Output the (x, y) coordinate of the center of the cell containing the given text.  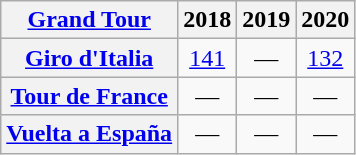
Grand Tour (90, 20)
Tour de France (90, 96)
Vuelta a España (90, 134)
132 (326, 58)
2018 (208, 20)
2020 (326, 20)
2019 (266, 20)
141 (208, 58)
Giro d'Italia (90, 58)
